Search for the cell housing the specified text and yield its (X, Y) center coordinate. 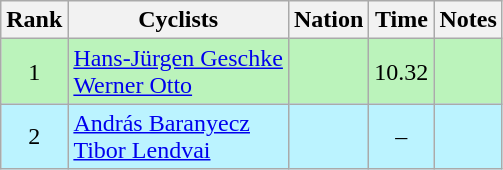
2 (34, 136)
Time (402, 20)
Rank (34, 20)
Cyclists (178, 20)
Hans-Jürgen GeschkeWerner Otto (178, 72)
10.32 (402, 72)
1 (34, 72)
Nation (328, 20)
– (402, 136)
András BaranyeczTibor Lendvai (178, 136)
Notes (468, 20)
